From the cell containing the given text, extract its center point as (x, y) coordinate. 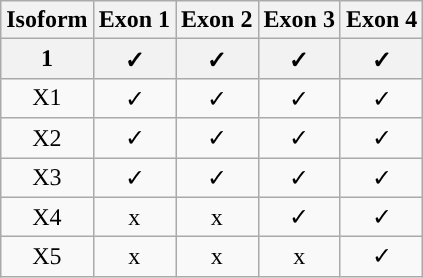
Exon 1 (134, 20)
Exon 4 (381, 20)
1 (47, 59)
X1 (47, 98)
X4 (47, 217)
X5 (47, 257)
Exon 2 (217, 20)
X3 (47, 178)
Exon 3 (299, 20)
Isoform (47, 20)
X2 (47, 138)
